Search for the cell housing the specified text and yield its (X, Y) center coordinate. 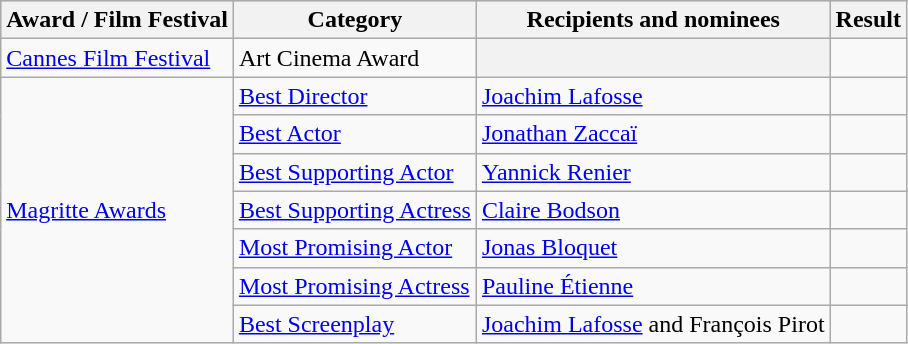
Best Actor (354, 134)
Cannes Film Festival (118, 58)
Most Promising Actress (354, 286)
Award / Film Festival (118, 20)
Magritte Awards (118, 210)
Jonas Bloquet (653, 248)
Joachim Lafosse (653, 96)
Result (868, 20)
Best Director (354, 96)
Best Supporting Actress (354, 210)
Recipients and nominees (653, 20)
Yannick Renier (653, 172)
Best Screenplay (354, 324)
Joachim Lafosse and François Pirot (653, 324)
Jonathan Zaccaï (653, 134)
Best Supporting Actor (354, 172)
Pauline Étienne (653, 286)
Most Promising Actor (354, 248)
Art Cinema Award (354, 58)
Claire Bodson (653, 210)
Category (354, 20)
